Capture the cell that displays the provided text and extract its (x, y) central coordinate. 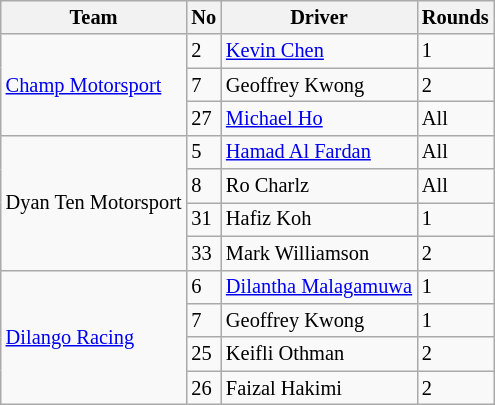
Rounds (456, 17)
Michael Ho (319, 118)
Hafiz Koh (319, 219)
Kevin Chen (319, 51)
Ro Charlz (319, 186)
27 (204, 118)
8 (204, 186)
Team (94, 17)
25 (204, 354)
6 (204, 287)
26 (204, 388)
33 (204, 253)
No (204, 17)
Keifli Othman (319, 354)
Faizal Hakimi (319, 388)
Champ Motorsport (94, 84)
Dyan Ten Motorsport (94, 202)
5 (204, 152)
Hamad Al Fardan (319, 152)
31 (204, 219)
Dilantha Malagamuwa (319, 287)
Dilango Racing (94, 338)
Mark Williamson (319, 253)
Driver (319, 17)
